Output the [X, Y] coordinate of the center of the cell containing the given text.  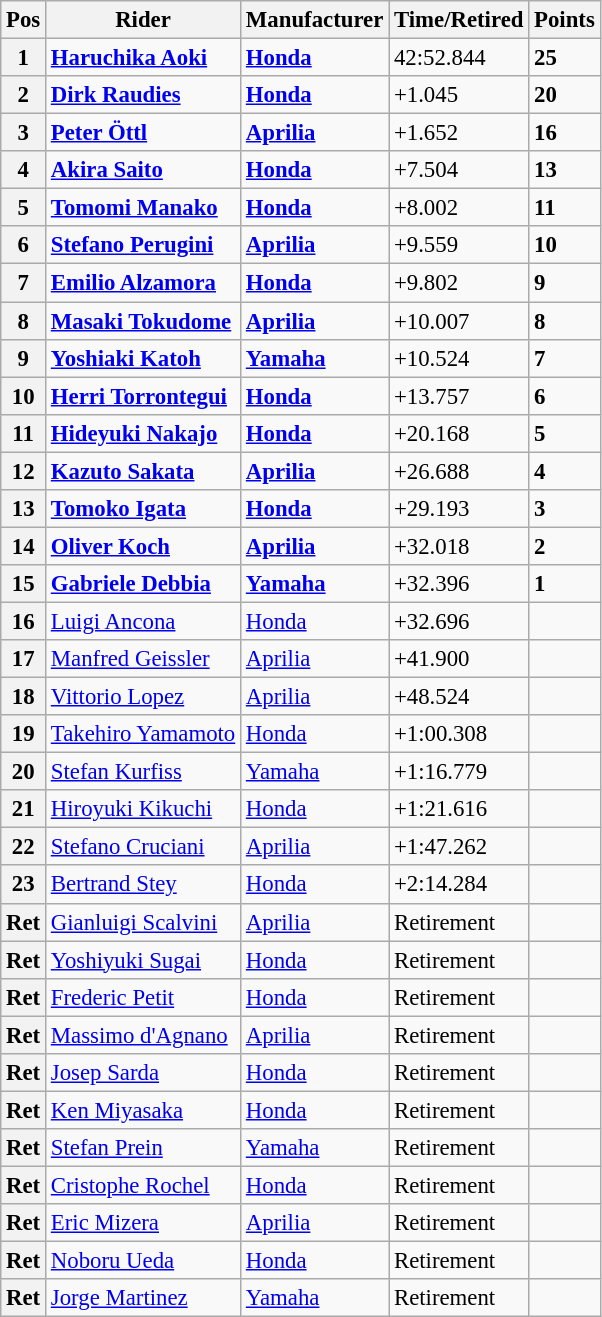
+20.168 [459, 433]
Manfred Geissler [144, 659]
Luigi Ancona [144, 621]
+2:14.284 [459, 885]
Takehiro Yamamoto [144, 734]
+32.396 [459, 584]
+10.524 [459, 358]
12 [24, 471]
Oliver Koch [144, 546]
+1:21.616 [459, 809]
+13.757 [459, 396]
Hiroyuki Kikuchi [144, 809]
Herri Torrontegui [144, 396]
+10.007 [459, 321]
Jorge Martinez [144, 1298]
25 [564, 58]
Tomoko Igata [144, 509]
+48.524 [459, 697]
Yoshiyuki Sugai [144, 960]
+9.559 [459, 245]
Josep Sarda [144, 1073]
Tomomi Manako [144, 208]
Cristophe Rochel [144, 1185]
Stefan Prein [144, 1148]
+1.045 [459, 95]
18 [24, 697]
Emilio Alzamora [144, 283]
Bertrand Stey [144, 885]
Dirk Raudies [144, 95]
+1:16.779 [459, 772]
Manufacturer [315, 20]
22 [24, 847]
42:52.844 [459, 58]
Masaki Tokudome [144, 321]
Hideyuki Nakajo [144, 433]
+1.652 [459, 133]
Gabriele Debbia [144, 584]
Ken Miyasaka [144, 1110]
21 [24, 809]
Rider [144, 20]
+29.193 [459, 509]
Massimo d'Agnano [144, 1035]
Pos [24, 20]
Time/Retired [459, 20]
Stefan Kurfiss [144, 772]
15 [24, 584]
Eric Mizera [144, 1223]
14 [24, 546]
+41.900 [459, 659]
Stefano Cruciani [144, 847]
Kazuto Sakata [144, 471]
+32.018 [459, 546]
Frederic Petit [144, 997]
Points [564, 20]
19 [24, 734]
+1:00.308 [459, 734]
+8.002 [459, 208]
17 [24, 659]
+1:47.262 [459, 847]
Peter Öttl [144, 133]
+7.504 [459, 170]
+32.696 [459, 621]
+26.688 [459, 471]
Haruchika Aoki [144, 58]
23 [24, 885]
Noboru Ueda [144, 1261]
Vittorio Lopez [144, 697]
Akira Saito [144, 170]
Stefano Perugini [144, 245]
Gianluigi Scalvini [144, 922]
Yoshiaki Katoh [144, 358]
+9.802 [459, 283]
